Scan for the cell matching the given text and deliver its (X, Y) coordinate at center. 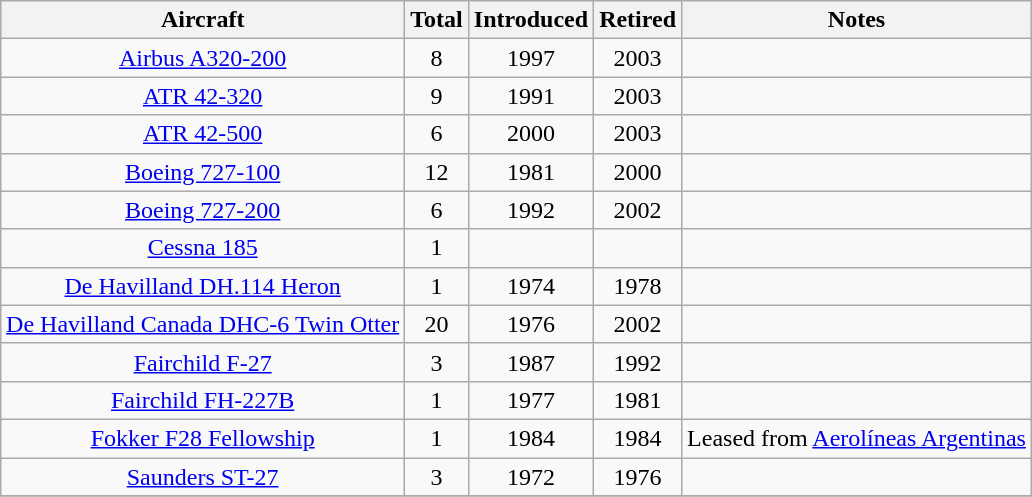
Fokker F28 Fellowship (203, 438)
Leased from Aerolíneas Argentinas (857, 438)
Notes (857, 20)
Introduced (530, 20)
8 (437, 58)
1987 (530, 362)
Total (437, 20)
9 (437, 96)
Fairchild F-27 (203, 362)
Retired (638, 20)
1972 (530, 477)
ATR 42-500 (203, 134)
1974 (530, 286)
1991 (530, 96)
Boeing 727-100 (203, 172)
Cessna 185 (203, 248)
Fairchild FH-227B (203, 400)
Boeing 727-200 (203, 210)
12 (437, 172)
Aircraft (203, 20)
Airbus A320-200 (203, 58)
De Havilland Canada DHC-6 Twin Otter (203, 324)
ATR 42-320 (203, 96)
1978 (638, 286)
20 (437, 324)
De Havilland DH.114 Heron (203, 286)
1997 (530, 58)
1977 (530, 400)
Saunders ST-27 (203, 477)
